From the cell containing the given text, extract its center point as (x, y) coordinate. 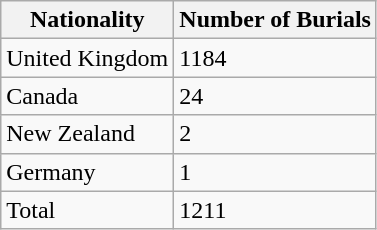
1 (276, 172)
Canada (88, 96)
Germany (88, 172)
24 (276, 96)
2 (276, 134)
New Zealand (88, 134)
Number of Burials (276, 20)
United Kingdom (88, 58)
1211 (276, 210)
Total (88, 210)
Nationality (88, 20)
1184 (276, 58)
